Locate the cell with the specified text and output its [X, Y] center coordinate. 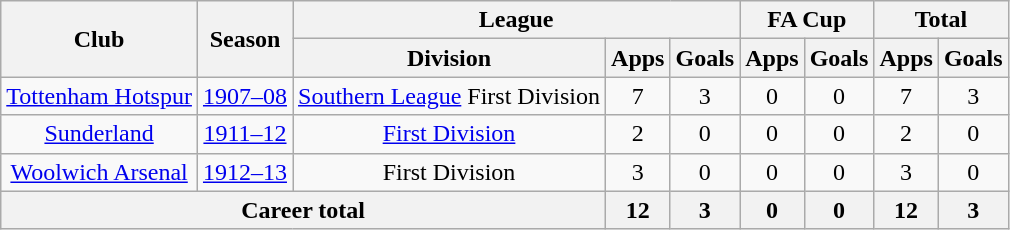
FA Cup [807, 20]
1912–13 [244, 172]
Woolwich Arsenal [100, 172]
Career total [304, 210]
Club [100, 39]
Tottenham Hotspur [100, 96]
1907–08 [244, 96]
Southern League First Division [448, 96]
Total [941, 20]
Division [448, 58]
League [516, 20]
Sunderland [100, 134]
Season [244, 39]
1911–12 [244, 134]
